Find where the given text appears and provide that cell's center as [X, Y] coordinate. 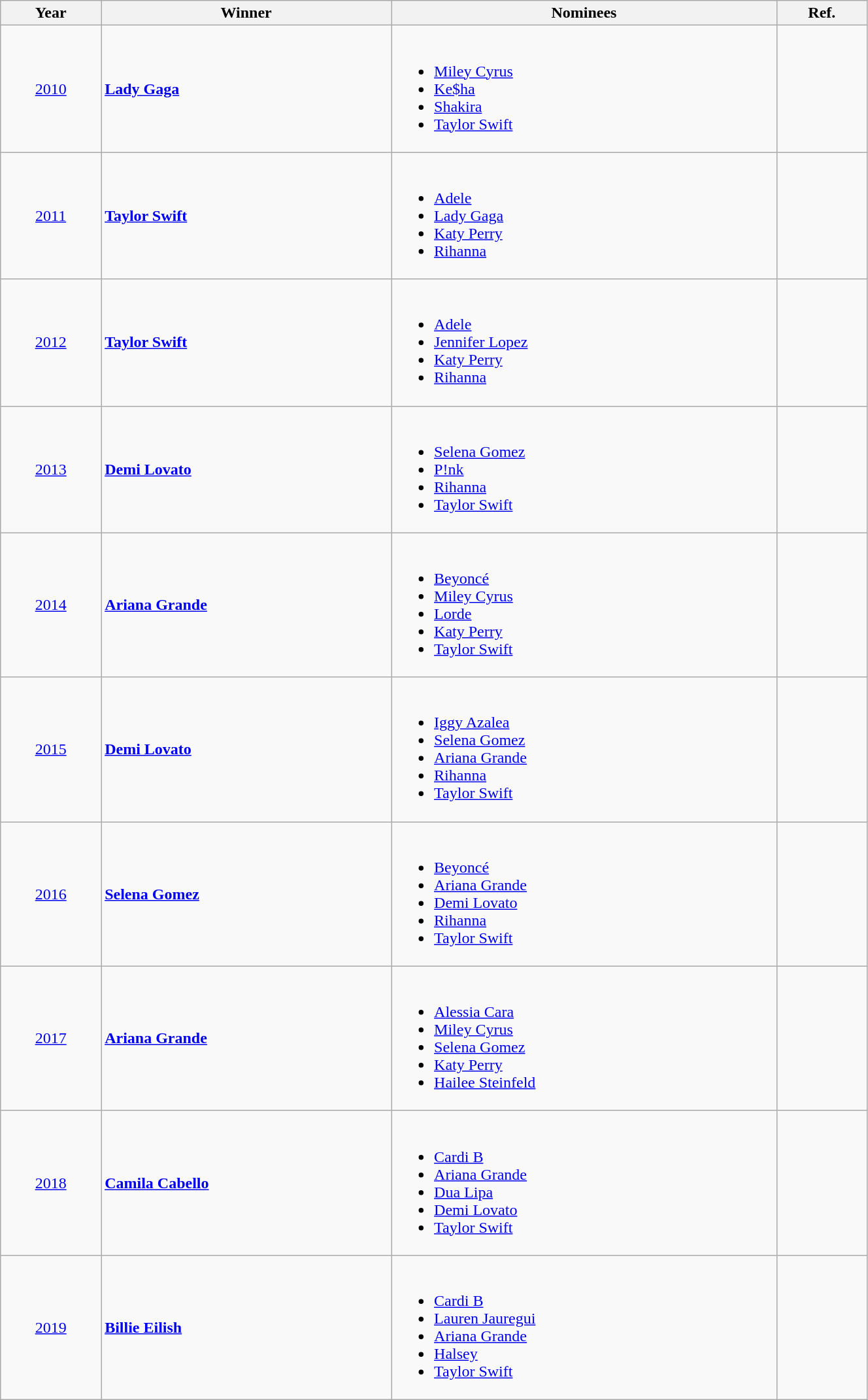
Alessia CaraMiley CyrusSelena GomezKaty PerryHailee Steinfeld [584, 1038]
Selena GomezP!nkRihannaTaylor Swift [584, 469]
Nominees [584, 13]
Camila Cabello [246, 1183]
Lady Gaga [246, 89]
2019 [51, 1327]
BeyoncéMiley CyrusLordeKaty PerryTaylor Swift [584, 605]
Ref. [822, 13]
2011 [51, 216]
Selena Gomez [246, 894]
Billie Eilish [246, 1327]
AdeleJennifer LopezKaty PerryRihanna [584, 342]
2012 [51, 342]
Cardi BAriana GrandeDua LipaDemi LovatoTaylor Swift [584, 1183]
Cardi BLauren JaureguiAriana GrandeHalseyTaylor Swift [584, 1327]
AdeleLady GagaKaty PerryRihanna [584, 216]
2018 [51, 1183]
Year [51, 13]
2016 [51, 894]
Miley CyrusKe$haShakiraTaylor Swift [584, 89]
BeyoncéAriana GrandeDemi LovatoRihannaTaylor Swift [584, 894]
2013 [51, 469]
2010 [51, 89]
2015 [51, 749]
2017 [51, 1038]
Iggy AzaleaSelena GomezAriana GrandeRihannaTaylor Swift [584, 749]
2014 [51, 605]
Winner [246, 13]
